Return (x, y) of the center of cell containing provided text 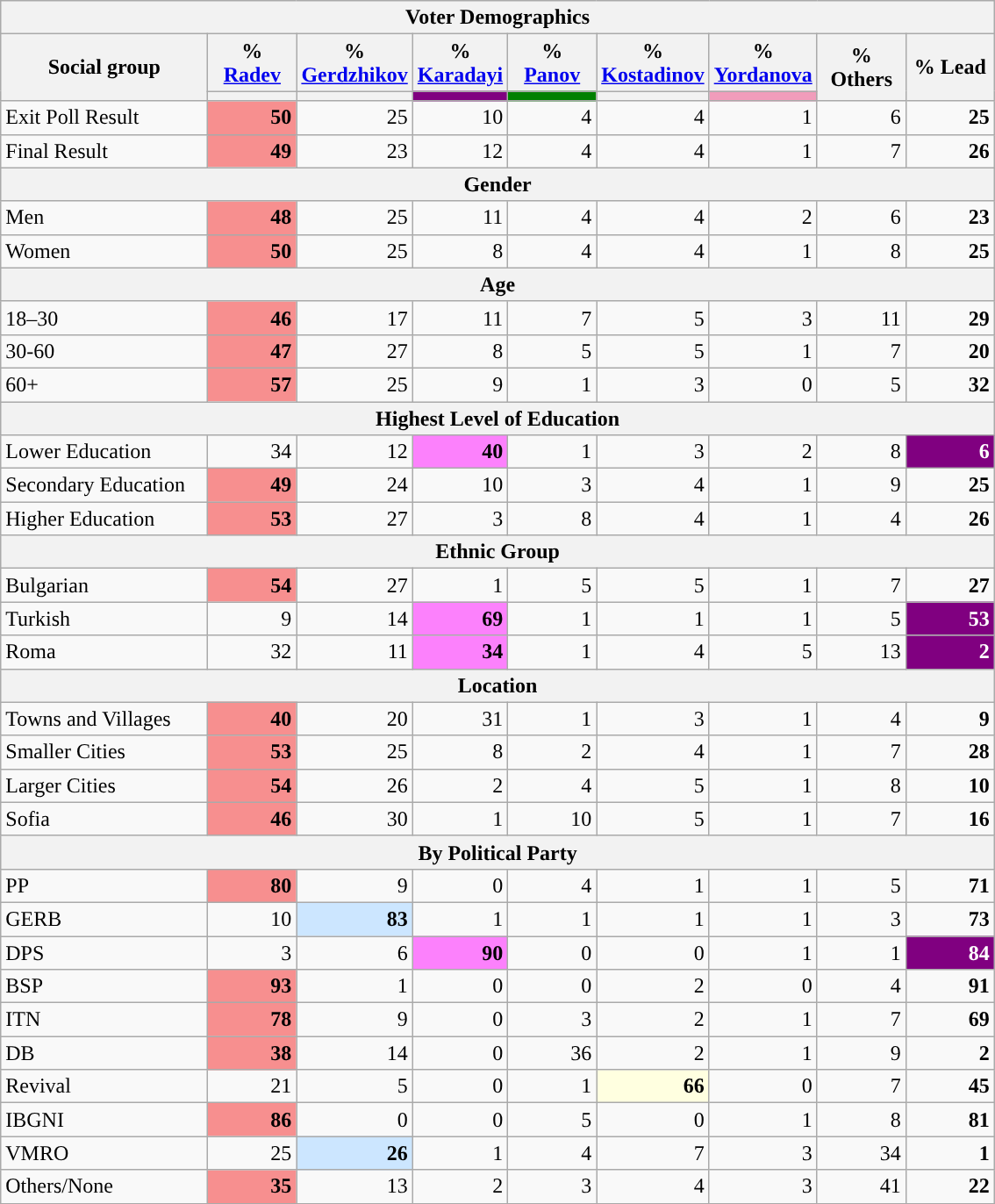
BSP (104, 986)
17 (354, 318)
78 (253, 1020)
PP (104, 885)
83 (354, 919)
21 (253, 1086)
29 (949, 318)
Sofia (104, 819)
36 (553, 1053)
IBGNI (104, 1120)
VMRO (104, 1153)
16 (949, 819)
31 (460, 719)
Smaller Cities (104, 752)
35 (253, 1186)
73 (949, 919)
60+ (104, 384)
Location (498, 685)
45 (949, 1086)
93 (253, 986)
Women (104, 251)
Larger Cities (104, 785)
22 (949, 1186)
Social group (104, 68)
Exit Poll Result (104, 118)
30 (354, 819)
47 (253, 351)
38 (253, 1053)
18–30 (104, 318)
GERB (104, 919)
41 (862, 1186)
Lower Education (104, 452)
% Others (862, 68)
30-60 (104, 351)
Gender (498, 184)
By Political Party (498, 852)
% Panov (553, 63)
Roma (104, 652)
84 (949, 952)
DPS (104, 952)
Revival (104, 1086)
% Radev (253, 63)
48 (253, 218)
Turkish (104, 619)
Towns and Villages (104, 719)
% Kostadinov (653, 63)
80 (253, 885)
Voter Demographics (498, 18)
81 (949, 1120)
Secondary Education (104, 485)
66 (653, 1086)
Ethnic Group (498, 552)
Bulgarian (104, 585)
DB (104, 1053)
90 (460, 952)
24 (354, 485)
% Gerdzhikov (354, 63)
91 (949, 986)
% Yordanova (763, 63)
Higher Education (104, 519)
Others/None (104, 1186)
Highest Level of Education (498, 419)
86 (253, 1120)
28 (949, 752)
Men (104, 218)
ITN (104, 1020)
Final Result (104, 151)
% Karadayi (460, 63)
% Lead (949, 68)
71 (949, 885)
Age (498, 284)
57 (253, 384)
